For the text-containing cell, return its midpoint in (x, y) coordinate format. 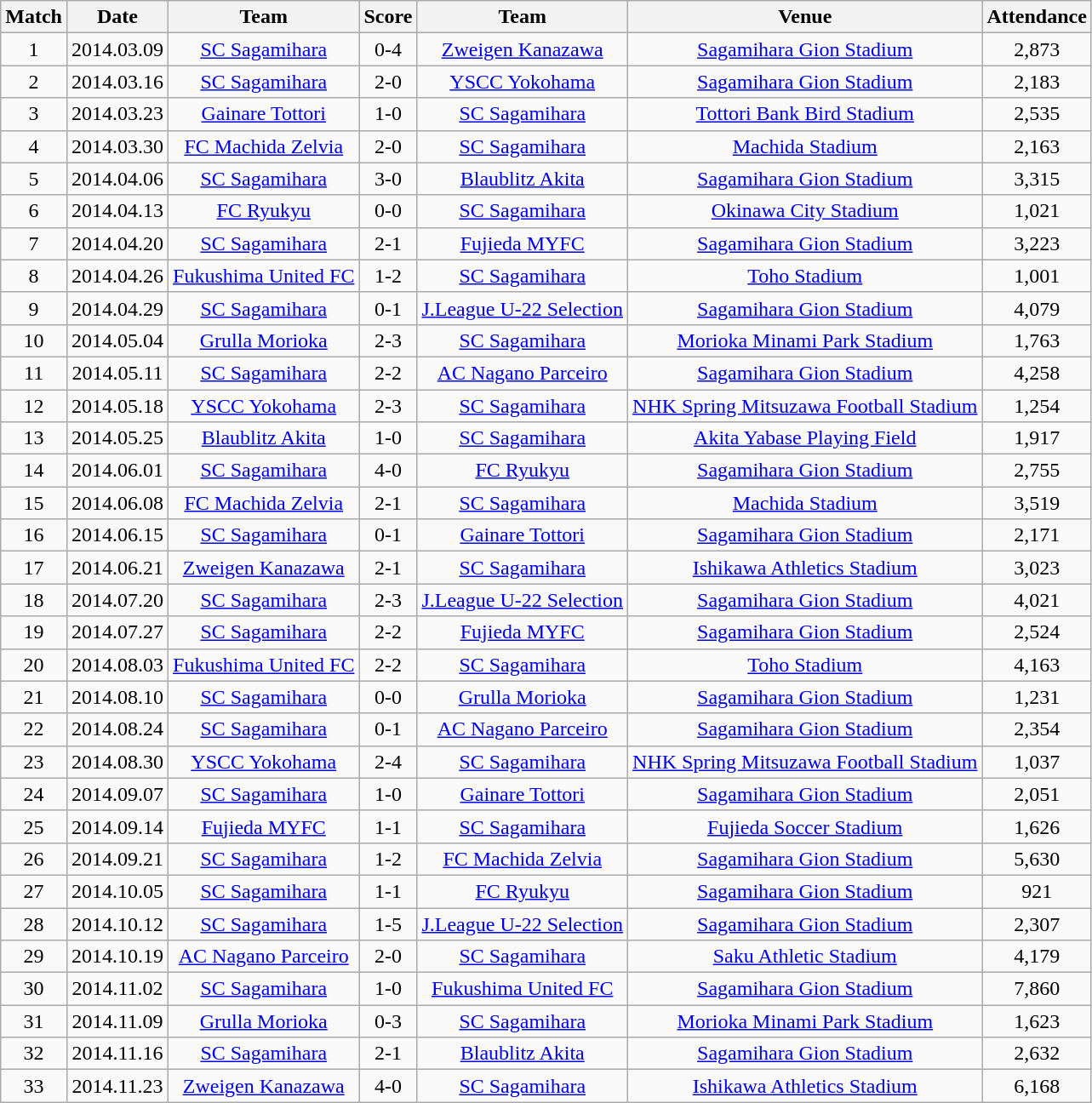
2014.04.20 (117, 243)
Fujieda Soccer Stadium (805, 826)
2014.03.23 (117, 114)
2014.11.23 (117, 1086)
21 (34, 697)
4,163 (1037, 665)
6 (34, 211)
5 (34, 179)
1,001 (1037, 276)
2014.03.30 (117, 146)
3 (34, 114)
16 (34, 535)
2014.08.10 (117, 697)
3,023 (1037, 568)
2014.05.25 (117, 438)
1,231 (1037, 697)
26 (34, 859)
3,519 (1037, 503)
Akita Yabase Playing Field (805, 438)
2014.05.11 (117, 373)
Date (117, 17)
3-0 (388, 179)
29 (34, 957)
9 (34, 308)
1,763 (1037, 340)
3,223 (1037, 243)
2,163 (1037, 146)
2 (34, 82)
2014.03.09 (117, 49)
Tottori Bank Bird Stadium (805, 114)
24 (34, 794)
2014.06.21 (117, 568)
2,051 (1037, 794)
2014.11.16 (117, 1054)
6,168 (1037, 1086)
2014.08.30 (117, 762)
2,354 (1037, 729)
13 (34, 438)
2014.07.27 (117, 632)
2014.10.19 (117, 957)
2014.06.08 (117, 503)
Attendance (1037, 17)
3,315 (1037, 179)
2014.04.06 (117, 179)
14 (34, 471)
25 (34, 826)
31 (34, 1021)
Match (34, 17)
4 (34, 146)
1,917 (1037, 438)
12 (34, 406)
10 (34, 340)
2,307 (1037, 923)
2,632 (1037, 1054)
Venue (805, 17)
8 (34, 276)
7,860 (1037, 989)
2014.07.20 (117, 600)
2014.06.01 (117, 471)
2,171 (1037, 535)
4,079 (1037, 308)
1-5 (388, 923)
2-4 (388, 762)
19 (34, 632)
11 (34, 373)
33 (34, 1086)
28 (34, 923)
2014.08.03 (117, 665)
2014.09.07 (117, 794)
4,258 (1037, 373)
2,535 (1037, 114)
2014.06.15 (117, 535)
32 (34, 1054)
17 (34, 568)
1 (34, 49)
Okinawa City Stadium (805, 211)
27 (34, 891)
30 (34, 989)
2014.08.24 (117, 729)
2,873 (1037, 49)
1,254 (1037, 406)
7 (34, 243)
2,524 (1037, 632)
22 (34, 729)
2014.11.09 (117, 1021)
2014.04.26 (117, 276)
5,630 (1037, 859)
2014.04.29 (117, 308)
2,755 (1037, 471)
Score (388, 17)
4,179 (1037, 957)
921 (1037, 891)
2014.05.04 (117, 340)
15 (34, 503)
2014.05.18 (117, 406)
1,021 (1037, 211)
2014.03.16 (117, 82)
2014.04.13 (117, 211)
1,626 (1037, 826)
0-3 (388, 1021)
4,021 (1037, 600)
23 (34, 762)
Saku Athletic Stadium (805, 957)
0-4 (388, 49)
18 (34, 600)
2014.10.12 (117, 923)
2,183 (1037, 82)
1,623 (1037, 1021)
20 (34, 665)
2014.10.05 (117, 891)
2014.11.02 (117, 989)
2014.09.21 (117, 859)
2014.09.14 (117, 826)
1,037 (1037, 762)
